From the cell containing the given text, extract its center point as (x, y) coordinate. 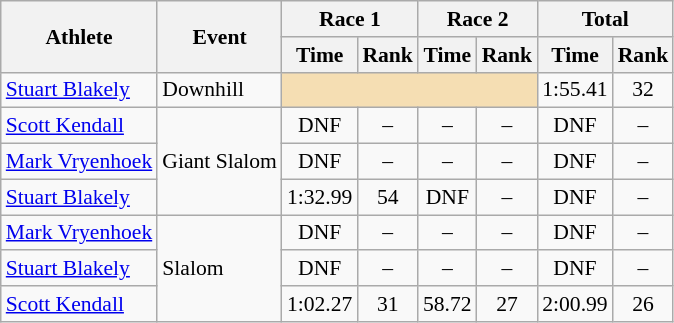
31 (388, 304)
1:55.41 (574, 90)
Athlete (80, 36)
1:32.99 (320, 197)
Event (220, 36)
2:00.99 (574, 304)
1:02.27 (320, 304)
27 (508, 304)
58.72 (448, 304)
26 (644, 304)
Slalom (220, 268)
Giant Slalom (220, 162)
32 (644, 90)
54 (388, 197)
Race 1 (350, 19)
Race 2 (478, 19)
Total (605, 19)
Downhill (220, 90)
